Capture the cell that displays the provided text and extract its (x, y) central coordinate. 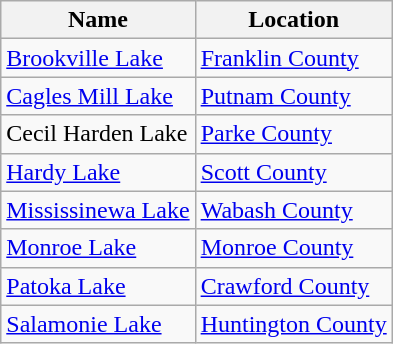
Location (294, 20)
Name (98, 20)
Mississinewa Lake (98, 210)
Monroe County (294, 248)
Putnam County (294, 96)
Salamonie Lake (98, 324)
Parke County (294, 134)
Cagles Mill Lake (98, 96)
Cecil Harden Lake (98, 134)
Patoka Lake (98, 286)
Huntington County (294, 324)
Wabash County (294, 210)
Crawford County (294, 286)
Scott County (294, 172)
Hardy Lake (98, 172)
Brookville Lake (98, 58)
Monroe Lake (98, 248)
Franklin County (294, 58)
